Identify which cell holds the provided text, then report its [X, Y] central coordinate. 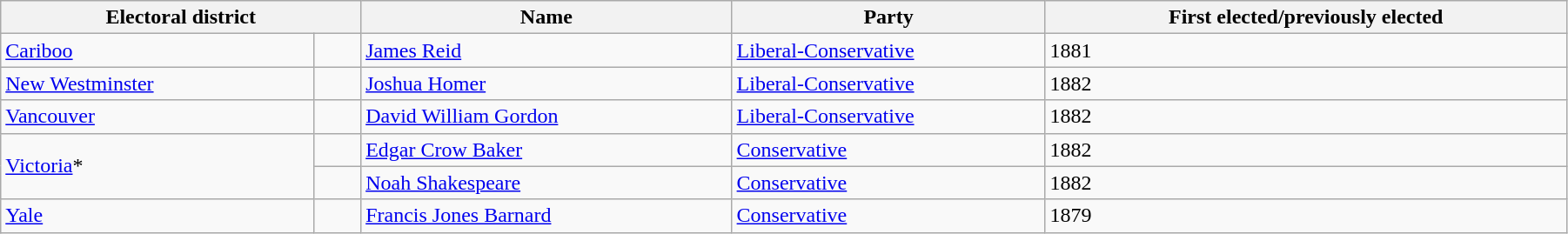
Name [546, 17]
Electoral district [181, 17]
Noah Shakespeare [546, 183]
Cariboo [157, 50]
First elected/previously elected [1305, 17]
1881 [1305, 50]
Joshua Homer [546, 84]
1879 [1305, 216]
Yale [157, 216]
David William Gordon [546, 117]
Francis Jones Barnard [546, 216]
Vancouver [157, 117]
Edgar Crow Baker [546, 150]
Party [888, 17]
James Reid [546, 50]
Victoria* [157, 166]
New Westminster [157, 84]
